From the cell containing the given text, extract its center point as (x, y) coordinate. 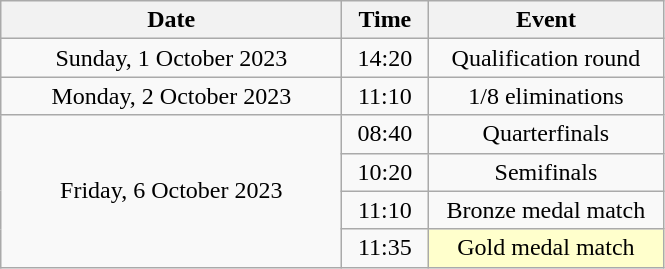
Event (546, 20)
Time (385, 20)
08:40 (385, 134)
11:35 (385, 248)
14:20 (385, 58)
Bronze medal match (546, 210)
Gold medal match (546, 248)
Sunday, 1 October 2023 (172, 58)
10:20 (385, 172)
Monday, 2 October 2023 (172, 96)
Friday, 6 October 2023 (172, 191)
Quarterfinals (546, 134)
Semifinals (546, 172)
Qualification round (546, 58)
Date (172, 20)
1/8 eliminations (546, 96)
